For the text-containing cell, return its midpoint in (X, Y) coordinate format. 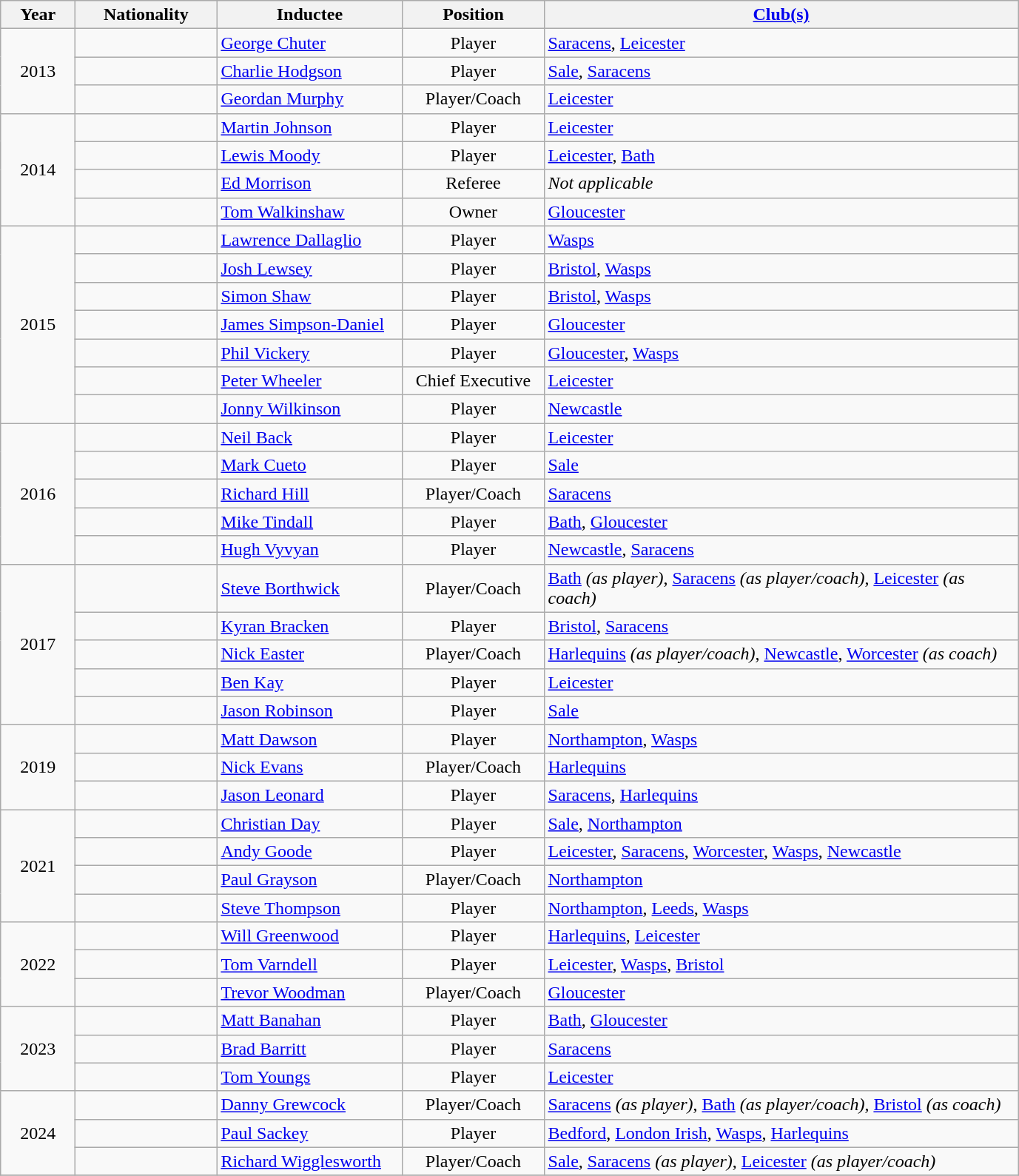
George Chuter (309, 43)
Tom Varndell (309, 964)
Harlequins, Leicester (781, 936)
Jason Robinson (309, 710)
Josh Lewsey (309, 268)
Charlie Hodgson (309, 71)
2019 (38, 767)
Danny Grewcock (309, 1105)
Gloucester, Wasps (781, 353)
Northampton, Wasps (781, 739)
Hugh Vyvyan (309, 550)
Inductee (309, 15)
Jonny Wilkinson (309, 409)
Trevor Woodman (309, 992)
2014 (38, 169)
Mike Tindall (309, 522)
Paul Grayson (309, 880)
Northampton, Leeds, Wasps (781, 908)
James Simpson-Daniel (309, 324)
Christian Day (309, 824)
Referee (474, 184)
Phil Vickery (309, 353)
Nick Easter (309, 654)
Bath (as player), Saracens (as player/coach), Leicester (as coach) (781, 588)
Sale, Saracens (as player), Leicester (as player/coach) (781, 1161)
Newcastle, Saracens (781, 550)
Kyran Bracken (309, 626)
Harlequins (781, 767)
2013 (38, 71)
Chief Executive (474, 381)
2021 (38, 866)
Position (474, 15)
Year (38, 15)
Nick Evans (309, 767)
Paul Sackey (309, 1133)
Will Greenwood (309, 936)
Tom Youngs (309, 1077)
Jason Leonard (309, 795)
Richard Wigglesworth (309, 1161)
Bristol, Saracens (781, 626)
Harlequins (as player/coach), Newcastle, Worcester (as coach) (781, 654)
Lewis Moody (309, 155)
2024 (38, 1133)
Leicester, Wasps, Bristol (781, 964)
Owner (474, 212)
Matt Dawson (309, 739)
2023 (38, 1049)
Steve Borthwick (309, 588)
Simon Shaw (309, 296)
Saracens, Harlequins (781, 795)
Geordan Murphy (309, 99)
Martin Johnson (309, 127)
Sale, Northampton (781, 824)
Bedford, London Irish, Wasps, Harlequins (781, 1133)
Tom Walkinshaw (309, 212)
Andy Goode (309, 852)
Northampton (781, 880)
Club(s) (781, 15)
Saracens (as player), Bath (as player/coach), Bristol (as coach) (781, 1105)
2022 (38, 964)
Richard Hill (309, 494)
Ed Morrison (309, 184)
2017 (38, 644)
Peter Wheeler (309, 381)
Nationality (147, 15)
Neil Back (309, 437)
Leicester, Saracens, Worcester, Wasps, Newcastle (781, 852)
2015 (38, 324)
Mark Cueto (309, 466)
Saracens, Leicester (781, 43)
2016 (38, 494)
Ben Kay (309, 682)
Wasps (781, 240)
Sale, Saracens (781, 71)
Steve Thompson (309, 908)
Matt Banahan (309, 1021)
Lawrence Dallaglio (309, 240)
Newcastle (781, 409)
Brad Barritt (309, 1049)
Leicester, Bath (781, 155)
Not applicable (781, 184)
